Search for the cell housing the specified text and yield its (X, Y) center coordinate. 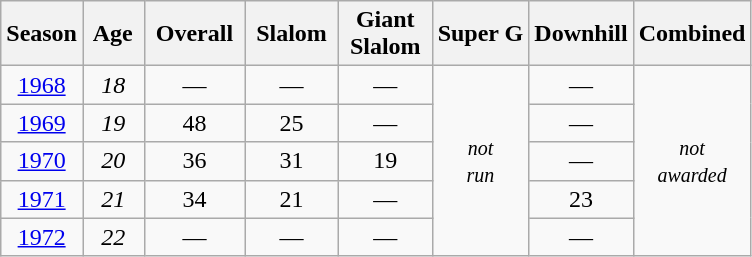
22 (113, 237)
Giant Slalom (385, 34)
Age (113, 34)
Overall (194, 34)
Season (42, 34)
34 (194, 199)
Combined (692, 34)
48 (194, 123)
25 (292, 123)
Slalom (292, 34)
36 (194, 161)
31 (292, 161)
18 (113, 85)
1968 (42, 85)
notrun (480, 161)
23 (581, 199)
1971 (42, 199)
Super G (480, 34)
1970 (42, 161)
1972 (42, 237)
notawarded (692, 161)
Downhill (581, 34)
20 (113, 161)
1969 (42, 123)
